Return (X, Y) of the center of cell containing provided text 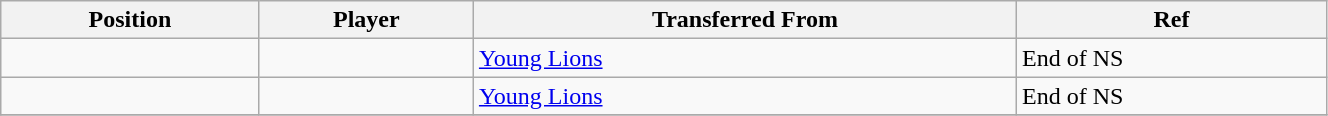
Ref (1172, 20)
Player (366, 20)
Position (130, 20)
Transferred From (744, 20)
